Return the [X, Y] coordinate for the center point of the cell that contains the specified text.  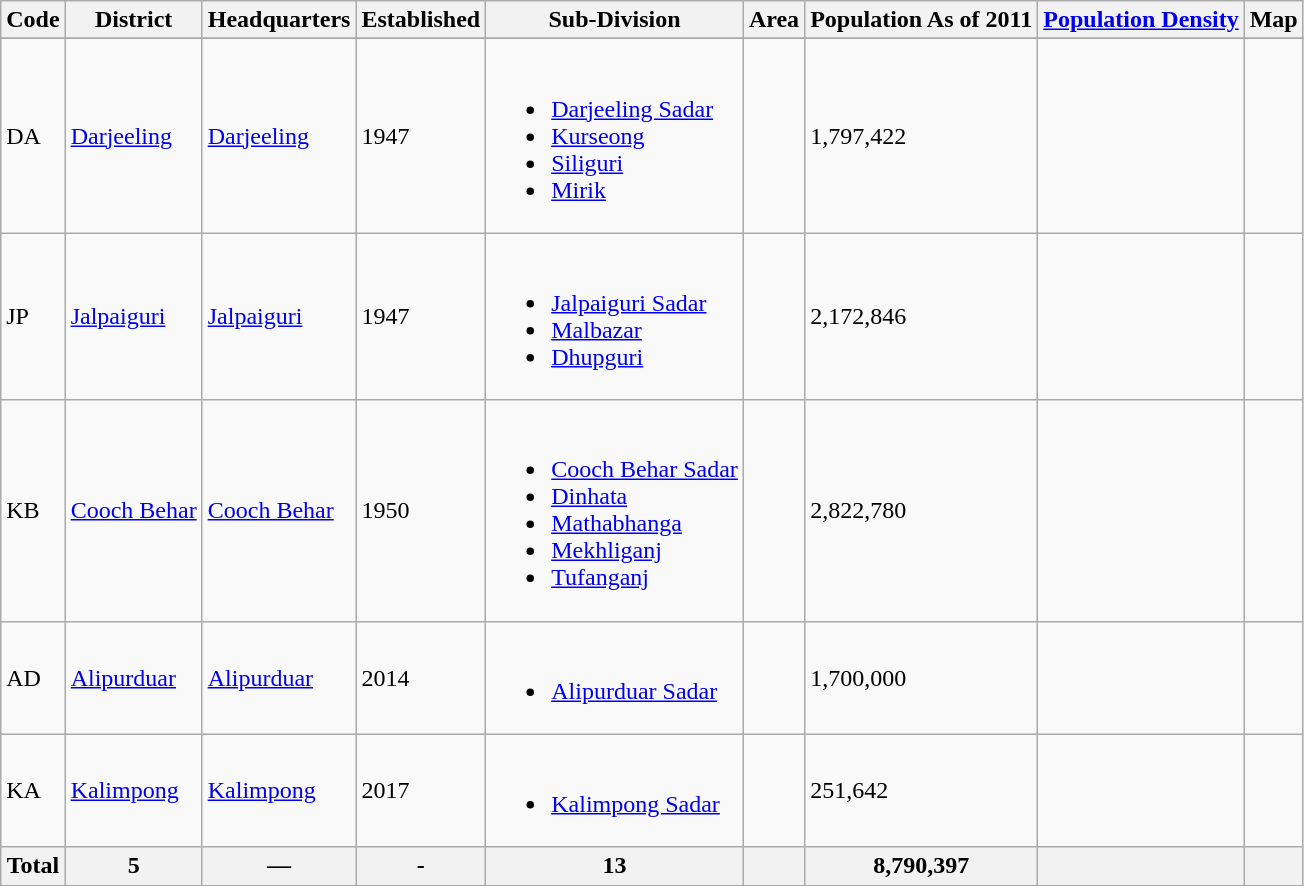
Alipurduar Sadar [615, 678]
Jalpaiguri SadarMalbazarDhupguri [615, 316]
Kalimpong Sadar [615, 790]
1,797,422 [922, 136]
KB [33, 510]
Population Density [1141, 20]
Code [33, 20]
Headquarters [279, 20]
Population As of 2011 [922, 20]
8,790,397 [922, 866]
— [279, 866]
DA [33, 136]
Established [421, 20]
251,642 [922, 790]
JP [33, 316]
Area [774, 20]
13 [615, 866]
2,822,780 [922, 510]
2,172,846 [922, 316]
KA [33, 790]
- [421, 866]
Map [1274, 20]
2014 [421, 678]
Sub-Division [615, 20]
Darjeeling SadarKurseongSiliguriMirik [615, 136]
AD [33, 678]
5 [134, 866]
District [134, 20]
Total [33, 866]
2017 [421, 790]
1950 [421, 510]
1,700,000 [922, 678]
Cooch Behar SadarDinhataMathabhangaMekhliganjTufanganj [615, 510]
